Capture the cell that displays the provided text and extract its [X, Y] central coordinate. 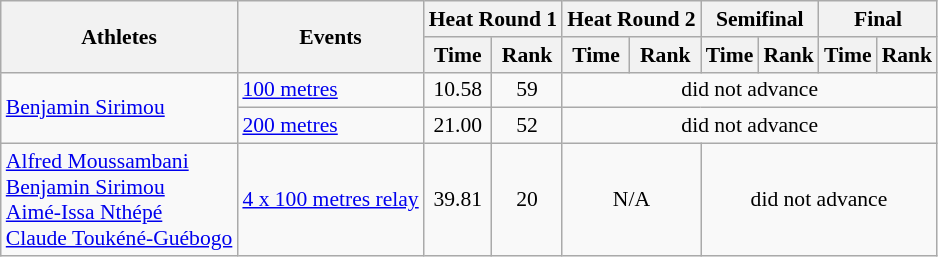
Events [330, 36]
Athletes [120, 36]
39.81 [458, 200]
Benjamin Sirimou [120, 108]
Heat Round 1 [493, 19]
Semifinal [760, 19]
Heat Round 2 [631, 19]
20 [527, 200]
10.58 [458, 90]
Final [878, 19]
200 metres [330, 126]
N/A [631, 200]
52 [527, 126]
21.00 [458, 126]
59 [527, 90]
100 metres [330, 90]
4 x 100 metres relay [330, 200]
Alfred MoussambaniBenjamin SirimouAimé-Issa NthépéClaude Toukéné-Guébogo [120, 200]
